Find where the given text appears and provide that cell's center as (X, Y) coordinate. 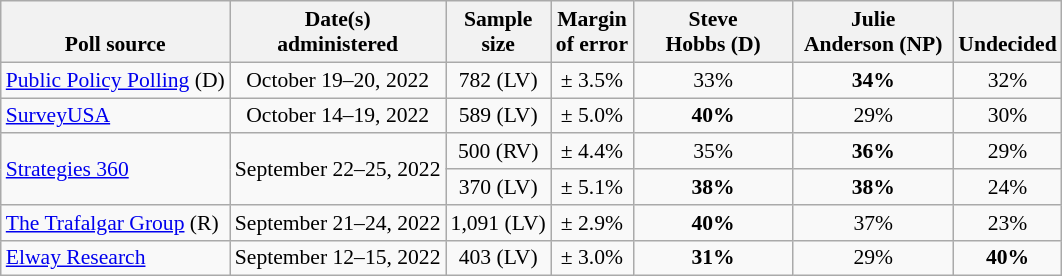
37% (873, 223)
Marginof error (592, 32)
403 (LV) (498, 258)
1,091 (LV) (498, 223)
23% (1007, 223)
782 (LV) (498, 80)
35% (713, 152)
Samplesize (498, 32)
± 4.4% (592, 152)
JulieAnderson (NP) (873, 32)
Elway Research (116, 258)
October 19–20, 2022 (338, 80)
September 12–15, 2022 (338, 258)
SurveyUSA (116, 116)
October 14–19, 2022 (338, 116)
September 22–25, 2022 (338, 170)
Strategies 360 (116, 170)
± 5.1% (592, 187)
September 21–24, 2022 (338, 223)
34% (873, 80)
Undecided (1007, 32)
± 5.0% (592, 116)
36% (873, 152)
Date(s)administered (338, 32)
Public Policy Polling (D) (116, 80)
24% (1007, 187)
500 (RV) (498, 152)
± 2.9% (592, 223)
33% (713, 80)
± 3.0% (592, 258)
Poll source (116, 32)
31% (713, 258)
SteveHobbs (D) (713, 32)
589 (LV) (498, 116)
30% (1007, 116)
± 3.5% (592, 80)
370 (LV) (498, 187)
The Trafalgar Group (R) (116, 223)
32% (1007, 80)
